Locate the cell with the specified text and output its (X, Y) center coordinate. 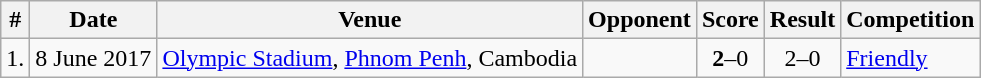
Opponent (640, 20)
8 June 2017 (94, 58)
Venue (370, 20)
Competition (910, 20)
Date (94, 20)
1. (16, 58)
Friendly (910, 58)
Result (802, 20)
Olympic Stadium, Phnom Penh, Cambodia (370, 58)
# (16, 20)
Score (730, 20)
